Extract the (X, Y) coordinate from the center of the cell holding the provided text.  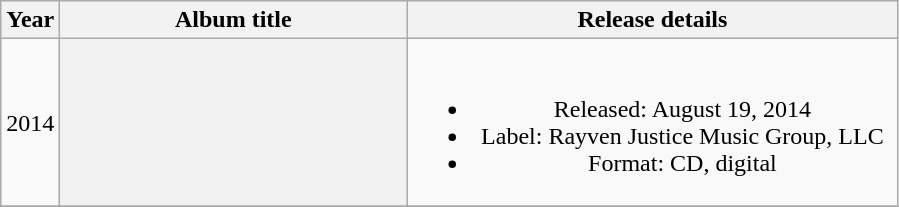
Released: August 19, 2014Label: Rayven Justice Music Group, LLCFormat: CD, digital (652, 122)
Release details (652, 20)
Year (30, 20)
2014 (30, 122)
Album title (234, 20)
